Identify which cell holds the provided text, then report its [X, Y] central coordinate. 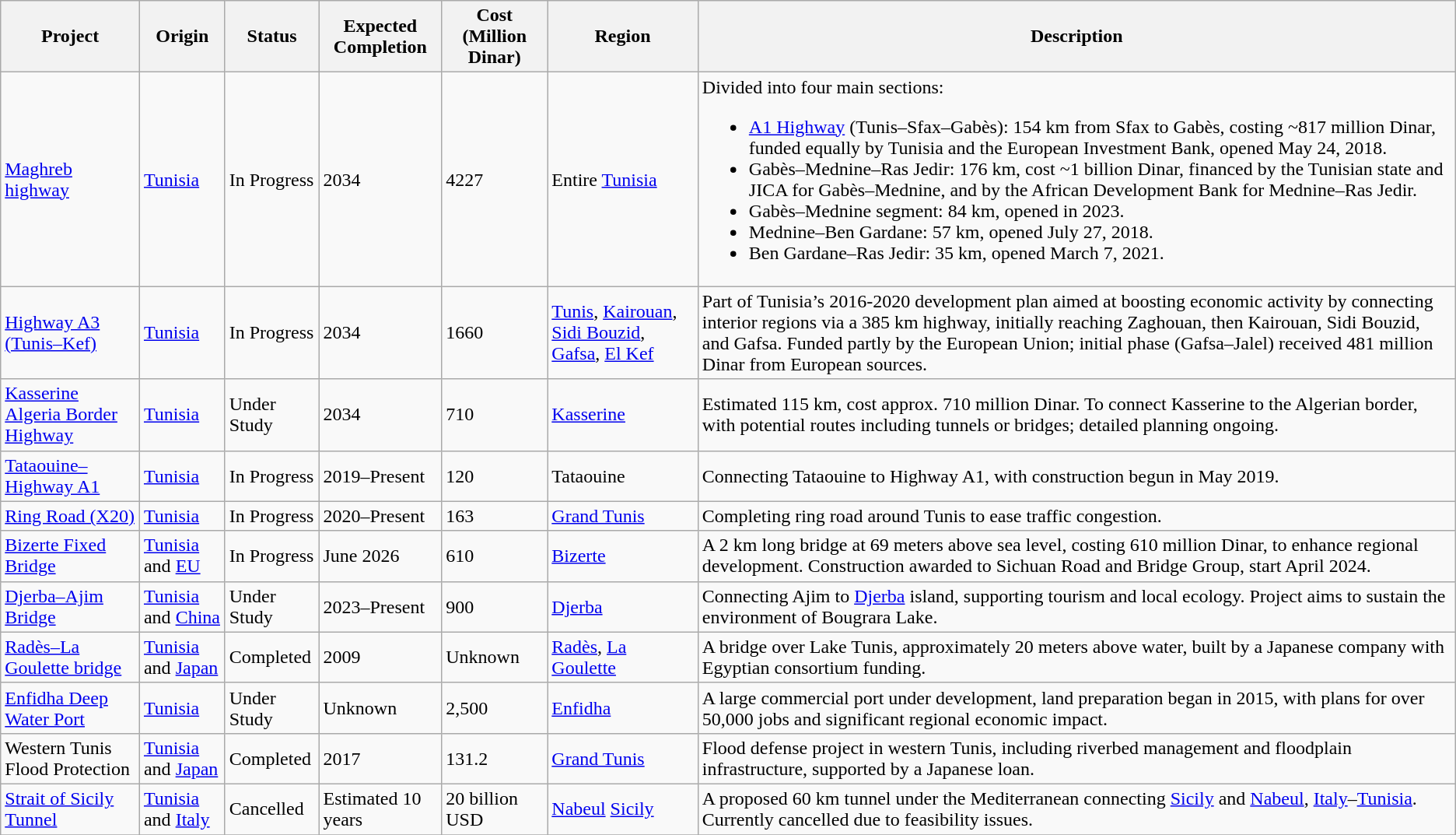
131.2 [495, 758]
Kasserine [623, 415]
120 [495, 476]
610 [495, 556]
2009 [380, 657]
2023–Present [380, 607]
A proposed 60 km tunnel under the Mediterranean connecting Sicily and Nabeul, Italy–Tunisia. Currently cancelled due to feasibility issues. [1076, 809]
Connecting Tataouine to Highway A1, with construction begun in May 2019. [1076, 476]
Highway A3 (Tunis–Kef) [70, 333]
A large commercial port under development, land preparation began in 2015, with plans for over 50,000 jobs and significant regional economic impact. [1076, 708]
Bizerte Fixed Bridge [70, 556]
Estimated 10 years [380, 809]
Flood defense project in western Tunis, including riverbed management and floodplain infrastructure, supported by a Japanese loan. [1076, 758]
A bridge over Lake Tunis, approximately 20 meters above water, built by a Japanese company with Egyptian consortium funding. [1076, 657]
Completing ring road around Tunis to ease traffic congestion. [1076, 516]
Tunis, Kairouan, Sidi Bouzid, Gafsa, El Kef [623, 333]
Ring Road (X20) [70, 516]
2019–Present [380, 476]
Status [272, 37]
Connecting Ajim to Djerba island, supporting tourism and local ecology. Project aims to sustain the environment of Bougrara Lake. [1076, 607]
Strait of Sicily Tunnel [70, 809]
Expected Completion [380, 37]
163 [495, 516]
June 2026 [380, 556]
Tunisia and China [182, 607]
Radès–La Goulette bridge [70, 657]
Enfidha [623, 708]
Kasserine Algeria Border Highway [70, 415]
2,500 [495, 708]
4227 [495, 179]
Tataouine–Highway A1 [70, 476]
Djerba [623, 607]
Nabeul Sicily [623, 809]
Entire Tunisia [623, 179]
Tunisia and Italy [182, 809]
Bizerte [623, 556]
Region [623, 37]
Project [70, 37]
Djerba–Ajim Bridge [70, 607]
Origin [182, 37]
2017 [380, 758]
Cost (Million Dinar) [495, 37]
Description [1076, 37]
Tunisia and EU [182, 556]
1660 [495, 333]
Maghreb highway [70, 179]
710 [495, 415]
Radès, La Goulette [623, 657]
Tataouine [623, 476]
Enfidha Deep Water Port [70, 708]
Cancelled [272, 809]
Western Tunis Flood Protection [70, 758]
2020–Present [380, 516]
20 billion USD [495, 809]
900 [495, 607]
